For the text-containing cell, return its midpoint in [x, y] coordinate format. 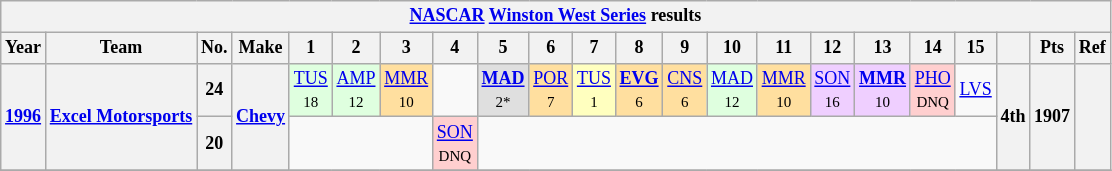
1907 [1052, 116]
POR7 [551, 90]
Pts [1052, 48]
14 [932, 48]
10 [732, 48]
20 [214, 144]
9 [685, 48]
11 [784, 48]
SON16 [832, 90]
13 [883, 48]
5 [503, 48]
Year [24, 48]
6 [551, 48]
2 [356, 48]
Chevy [261, 116]
Excel Motorsports [120, 116]
SONDNQ [454, 144]
AMP12 [356, 90]
1996 [24, 116]
TUS1 [594, 90]
Team [120, 48]
NASCAR Winston West Series results [556, 16]
PHODNQ [932, 90]
4 [454, 48]
LVS [976, 90]
Ref [1092, 48]
MAD12 [732, 90]
CNS6 [685, 90]
EVG6 [639, 90]
15 [976, 48]
1 [310, 48]
MAD2* [503, 90]
TUS18 [310, 90]
12 [832, 48]
Make [261, 48]
3 [406, 48]
4th [1013, 116]
8 [639, 48]
24 [214, 90]
No. [214, 48]
7 [594, 48]
